For the text-containing cell, return its midpoint in [x, y] coordinate format. 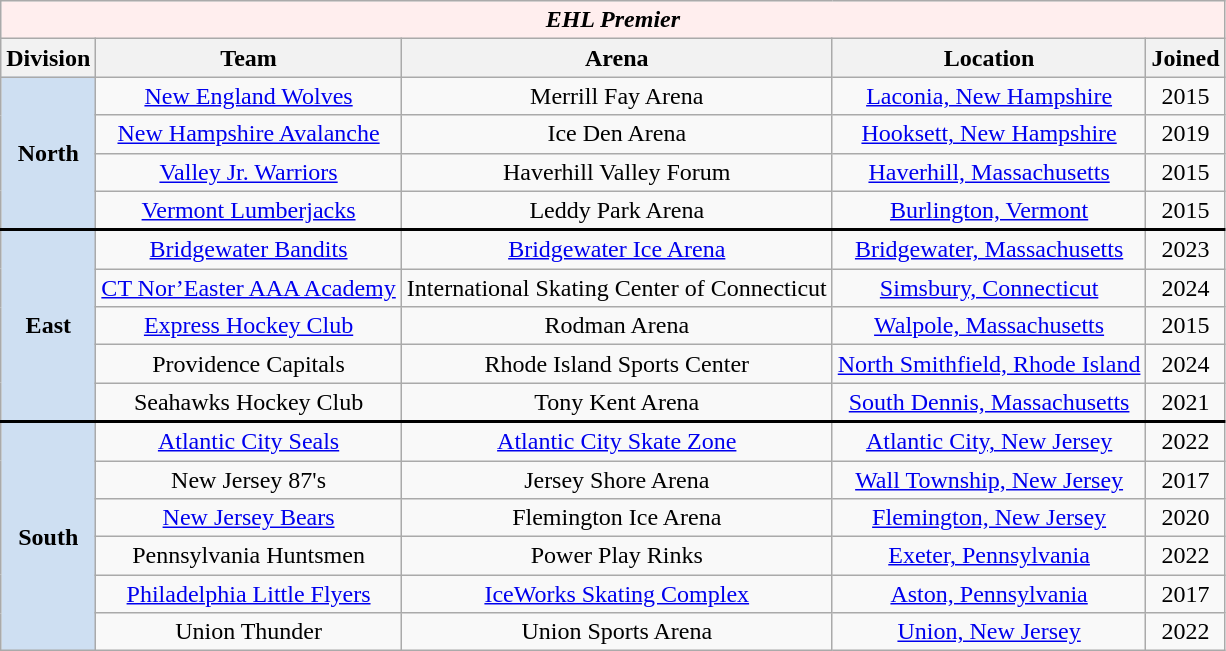
Laconia, New Hampshire [989, 96]
Wall Township, New Jersey [989, 479]
Division [48, 58]
Pennsylvania Huntsmen [248, 556]
Express Hockey Club [248, 326]
Flemington Ice Arena [616, 518]
Rodman Arena [616, 326]
Aston, Pennsylvania [989, 594]
Seahawks Hockey Club [248, 402]
New Jersey 87's [248, 479]
Hooksett, New Hampshire [989, 134]
2021 [1186, 402]
Union Sports Arena [616, 632]
International Skating Center of Connecticut [616, 288]
EHL Premier [613, 20]
Atlantic City Skate Zone [616, 442]
North [48, 154]
2020 [1186, 518]
Philadelphia Little Flyers [248, 594]
Atlantic City Seals [248, 442]
Merrill Fay Arena [616, 96]
Leddy Park Arena [616, 210]
New Jersey Bears [248, 518]
Ice Den Arena [616, 134]
Jersey Shore Arena [616, 479]
CT Nor’Easter AAA Academy [248, 288]
Providence Capitals [248, 364]
East [48, 326]
Tony Kent Arena [616, 402]
IceWorks Skating Complex [616, 594]
North Smithfield, Rhode Island [989, 364]
Bridgewater Ice Arena [616, 250]
Arena [616, 58]
Atlantic City, New Jersey [989, 442]
Exeter, Pennsylvania [989, 556]
Vermont Lumberjacks [248, 210]
Joined [1186, 58]
Union, New Jersey [989, 632]
Location [989, 58]
Bridgewater, Massachusetts [989, 250]
Burlington, Vermont [989, 210]
2019 [1186, 134]
Union Thunder [248, 632]
South [48, 536]
New Hampshire Avalanche [248, 134]
Simsbury, Connecticut [989, 288]
South Dennis, Massachusetts [989, 402]
Haverhill, Massachusetts [989, 172]
Team [248, 58]
Flemington, New Jersey [989, 518]
Haverhill Valley Forum [616, 172]
New England Wolves [248, 96]
Power Play Rinks [616, 556]
Valley Jr. Warriors [248, 172]
Bridgewater Bandits [248, 250]
Rhode Island Sports Center [616, 364]
Walpole, Massachusetts [989, 326]
2023 [1186, 250]
